Capture the cell that displays the provided text and extract its (X, Y) central coordinate. 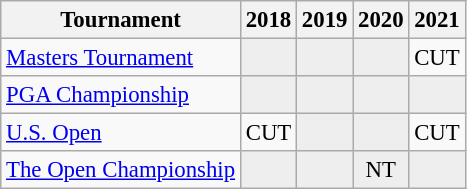
U.S. Open (121, 133)
NT (381, 170)
2018 (268, 20)
Tournament (121, 20)
2021 (437, 20)
2020 (381, 20)
PGA Championship (121, 95)
The Open Championship (121, 170)
2019 (325, 20)
Masters Tournament (121, 58)
